Capture the cell that displays the provided text and extract its (x, y) central coordinate. 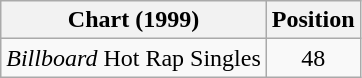
Chart (1999) (134, 20)
Position (313, 20)
Billboard Hot Rap Singles (134, 58)
48 (313, 58)
